Determine the (X, Y) coordinate at the center of the cell enclosing the given text.  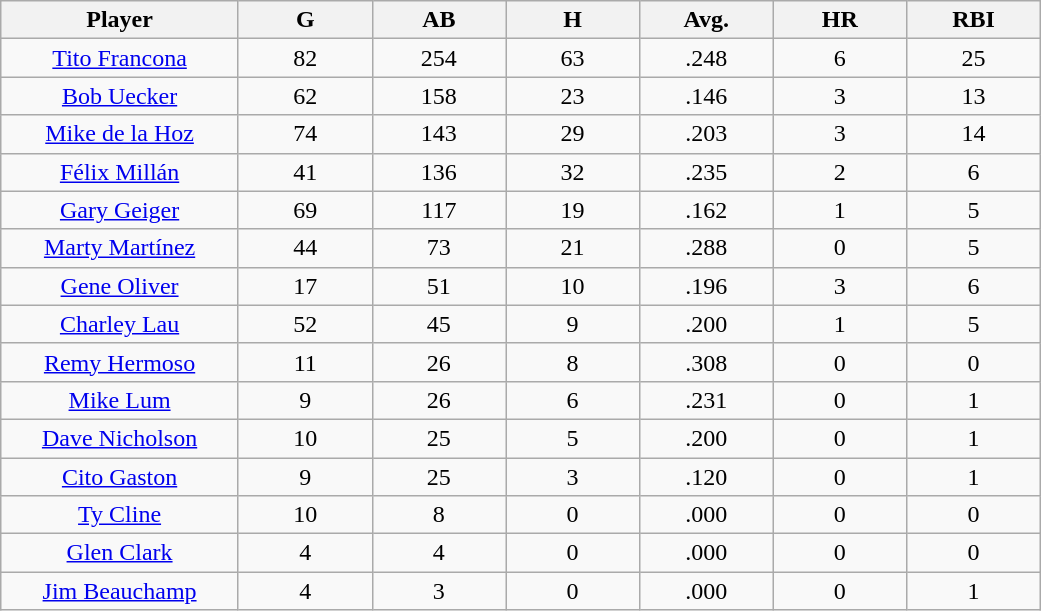
14 (974, 134)
.162 (706, 210)
23 (573, 96)
Mike Lum (120, 400)
Remy Hermoso (120, 362)
.288 (706, 248)
.146 (706, 96)
2 (840, 172)
.308 (706, 362)
117 (439, 210)
143 (439, 134)
32 (573, 172)
.235 (706, 172)
13 (974, 96)
.196 (706, 286)
63 (573, 58)
Charley Lau (120, 324)
Dave Nicholson (120, 438)
Gary Geiger (120, 210)
Marty Martínez (120, 248)
69 (305, 210)
Cito Gaston (120, 477)
73 (439, 248)
HR (840, 20)
Félix Millán (120, 172)
29 (573, 134)
Jim Beauchamp (120, 591)
Gene Oliver (120, 286)
RBI (974, 20)
136 (439, 172)
51 (439, 286)
21 (573, 248)
52 (305, 324)
Player (120, 20)
11 (305, 362)
.120 (706, 477)
62 (305, 96)
44 (305, 248)
G (305, 20)
H (573, 20)
19 (573, 210)
.231 (706, 400)
Glen Clark (120, 553)
Avg. (706, 20)
AB (439, 20)
74 (305, 134)
Ty Cline (120, 515)
.203 (706, 134)
Bob Uecker (120, 96)
41 (305, 172)
Mike de la Hoz (120, 134)
45 (439, 324)
17 (305, 286)
82 (305, 58)
.248 (706, 58)
158 (439, 96)
254 (439, 58)
Tito Francona (120, 58)
